Identify which cell holds the provided text, then report its [X, Y] central coordinate. 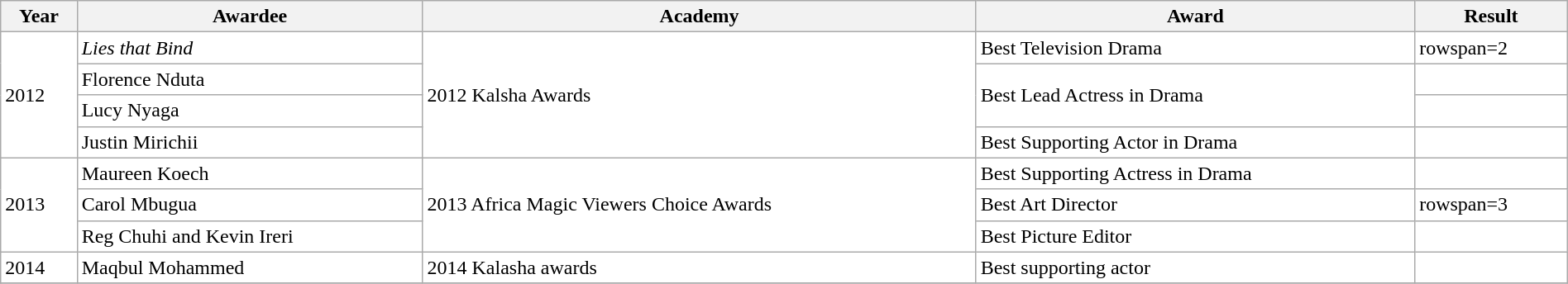
Best supporting actor [1196, 267]
2014 Kalasha awards [700, 267]
Best Television Drama [1196, 48]
Best Supporting Actor in Drama [1196, 142]
Lucy Nyaga [250, 111]
Best Lead Actress in Drama [1196, 95]
Academy [700, 17]
Lies that Bind [250, 48]
Best Art Director [1196, 205]
Best Supporting Actress in Drama [1196, 173]
Award [1196, 17]
Maureen Koech [250, 173]
2012 [39, 95]
Year [39, 17]
2013 [39, 205]
Justin Mirichii [250, 142]
Reg Chuhi and Kevin Ireri [250, 236]
2012 Kalsha Awards [700, 95]
Florence Nduta [250, 79]
rowspan=3 [1492, 205]
Best Picture Editor [1196, 236]
Carol Mbugua [250, 205]
Awardee [250, 17]
2013 Africa Magic Viewers Choice Awards [700, 205]
Maqbul Mohammed [250, 267]
2014 [39, 267]
Result [1492, 17]
rowspan=2 [1492, 48]
